Provide the [x, y] coordinate of the cell's center where the given text is located.  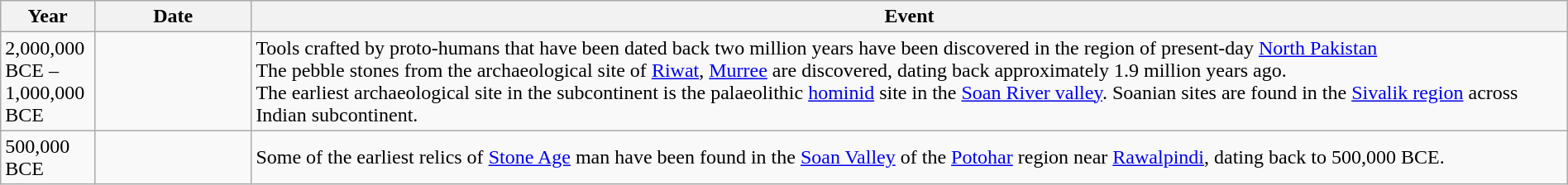
500,000 BCE [48, 157]
Some of the earliest relics of Stone Age man have been found in the Soan Valley of the Potohar region near Rawalpindi, dating back to 500,000 BCE. [910, 157]
Date [172, 17]
2,000,000 BCE – 1,000,000 BCE [48, 81]
Event [910, 17]
Year [48, 17]
